From the cell containing the given text, extract its center point as (x, y) coordinate. 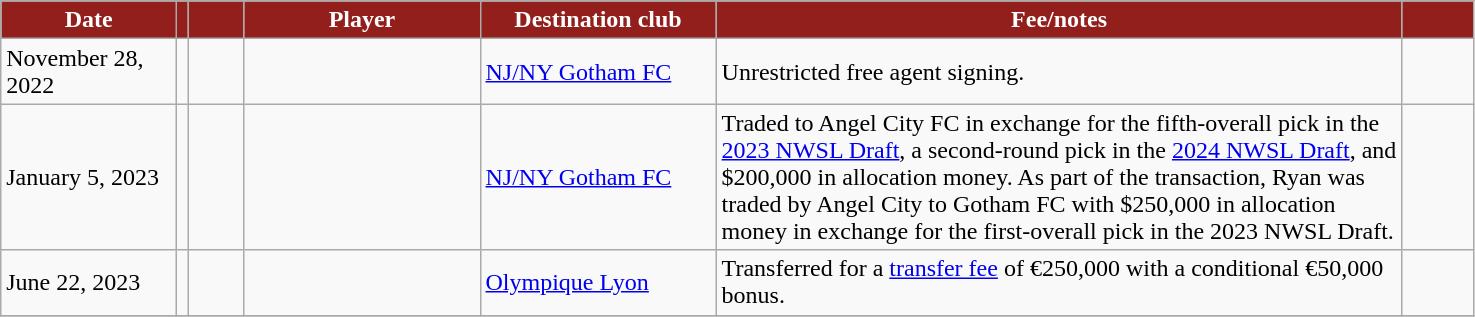
Player (362, 20)
Olympique Lyon (598, 282)
Transferred for a transfer fee of €250,000 with a conditional €50,000 bonus. (1059, 282)
November 28, 2022 (89, 72)
Date (89, 20)
Fee/notes (1059, 20)
June 22, 2023 (89, 282)
Destination club (598, 20)
Unrestricted free agent signing. (1059, 72)
January 5, 2023 (89, 177)
